For the text-containing cell, return its midpoint in (X, Y) coordinate format. 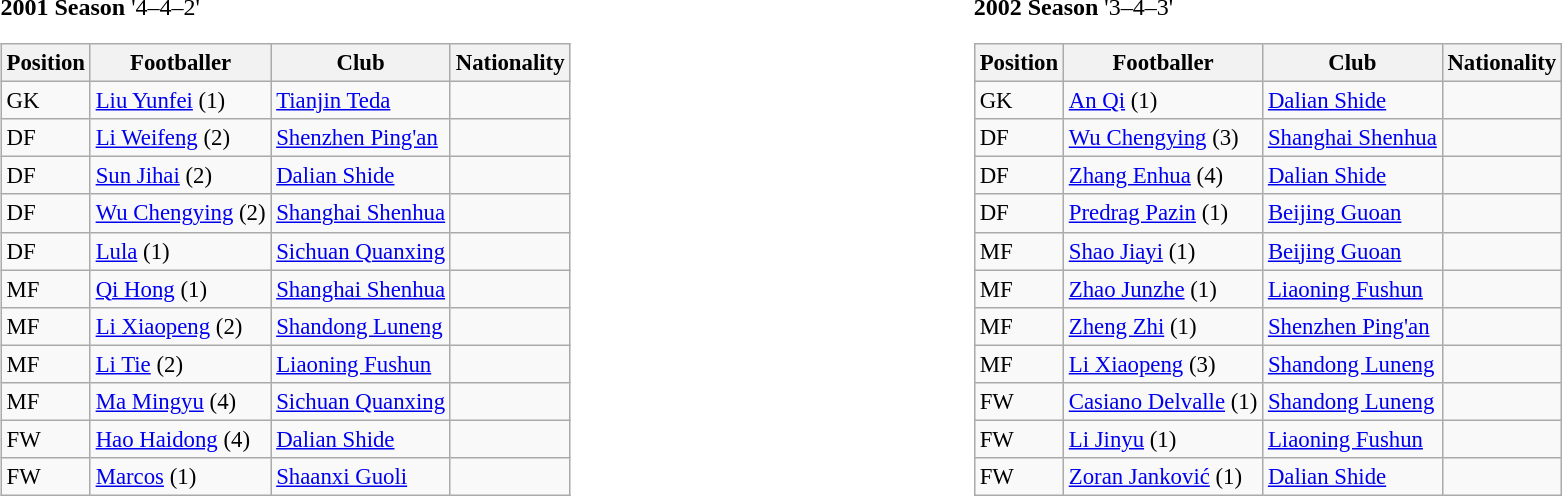
Wu Chengying (3) (1162, 138)
Liu Yunfei (1) (180, 101)
Hao Haidong (4) (180, 439)
Qi Hong (1) (180, 289)
Marcos (1) (180, 477)
An Qi (1) (1162, 101)
Lula (1) (180, 251)
Sun Jihai (2) (180, 176)
Tianjin Teda (361, 101)
Shao Jiayi (1) (1162, 251)
Zhao Junzhe (1) (1162, 289)
Zheng Zhi (1) (1162, 326)
Zoran Janković (1) (1162, 477)
Predrag Pazin (1) (1162, 213)
Casiano Delvalle (1) (1162, 401)
Li Weifeng (2) (180, 138)
Li Jinyu (1) (1162, 439)
Li Tie (2) (180, 364)
Shaanxi Guoli (361, 477)
Li Xiaopeng (2) (180, 326)
Li Xiaopeng (3) (1162, 364)
Zhang Enhua (4) (1162, 176)
Ma Mingyu (4) (180, 401)
Wu Chengying (2) (180, 213)
